Return the (x, y) coordinate for the center point of the cell that contains the specified text.  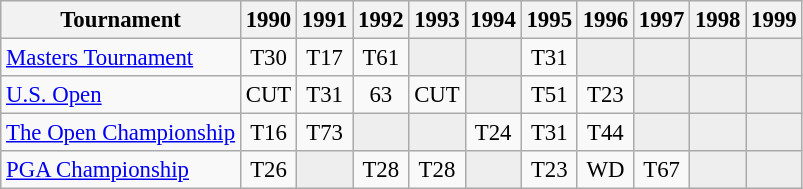
T51 (549, 95)
1995 (549, 20)
1998 (718, 20)
U.S. Open (121, 95)
T67 (661, 170)
1999 (774, 20)
T61 (381, 58)
Masters Tournament (121, 58)
1991 (325, 20)
T16 (268, 133)
1996 (605, 20)
1992 (381, 20)
T44 (605, 133)
The Open Championship (121, 133)
T17 (325, 58)
1993 (437, 20)
Tournament (121, 20)
1994 (493, 20)
1990 (268, 20)
1997 (661, 20)
T26 (268, 170)
T73 (325, 133)
PGA Championship (121, 170)
WD (605, 170)
T24 (493, 133)
63 (381, 95)
T30 (268, 58)
